Return the [x, y] coordinate for the center point of the cell that contains the specified text.  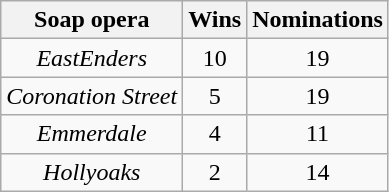
Hollyoaks [92, 172]
EastEnders [92, 58]
Nominations [318, 20]
2 [215, 172]
11 [318, 134]
Soap opera [92, 20]
10 [215, 58]
Coronation Street [92, 96]
4 [215, 134]
5 [215, 96]
Wins [215, 20]
Emmerdale [92, 134]
14 [318, 172]
